Detect which cell encompasses the target text, then output its (x, y) center coordinate. 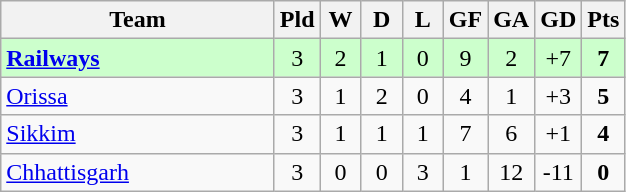
D (382, 20)
L (422, 20)
GA (512, 20)
+7 (558, 58)
W (340, 20)
GD (558, 20)
Pts (604, 20)
GF (465, 20)
+3 (558, 96)
6 (512, 134)
Orissa (138, 96)
Chhattisgarh (138, 172)
9 (465, 58)
Sikkim (138, 134)
5 (604, 96)
Pld (297, 20)
+1 (558, 134)
12 (512, 172)
Railways (138, 58)
-11 (558, 172)
Team (138, 20)
